For the text-containing cell, return its midpoint in (x, y) coordinate format. 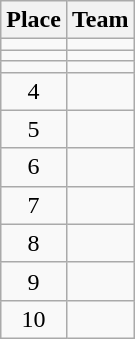
5 (34, 129)
6 (34, 167)
10 (34, 319)
Team (100, 20)
7 (34, 205)
9 (34, 281)
Place (34, 20)
4 (34, 91)
8 (34, 243)
